For the text-containing cell, return its midpoint in [X, Y] coordinate format. 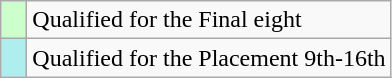
Qualified for the Placement 9th-16th [209, 58]
Qualified for the Final eight [209, 20]
